Extract the [X, Y] coordinate from the center of the cell holding the provided text.  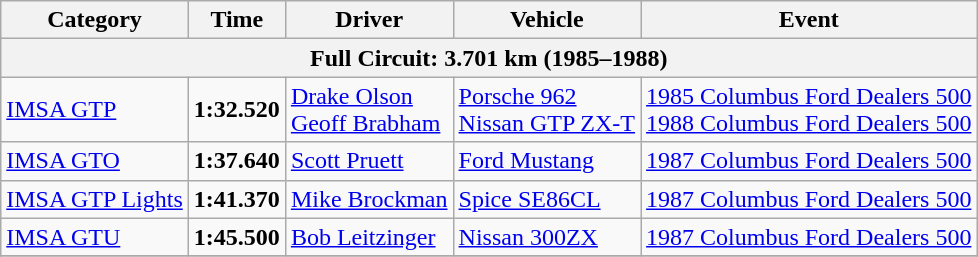
IMSA GTU [95, 237]
Bob Leitzinger [369, 237]
1:45.500 [236, 237]
IMSA GTP Lights [95, 199]
Spice SE86CL [547, 199]
Scott Pruett [369, 161]
Nissan 300ZX [547, 237]
Vehicle [547, 20]
IMSA GTO [95, 161]
Driver [369, 20]
Event [809, 20]
Category [95, 20]
Drake OlsonGeoff Brabham [369, 110]
1985 Columbus Ford Dealers 5001988 Columbus Ford Dealers 500 [809, 110]
1:41.370 [236, 199]
Time [236, 20]
Full Circuit: 3.701 km (1985–1988) [489, 58]
Mike Brockman [369, 199]
Ford Mustang [547, 161]
1:37.640 [236, 161]
IMSA GTP [95, 110]
Porsche 962Nissan GTP ZX-T [547, 110]
1:32.520 [236, 110]
